Pinpoint the cell where the given text exists, returning its (x, y) midpoint coordinate. 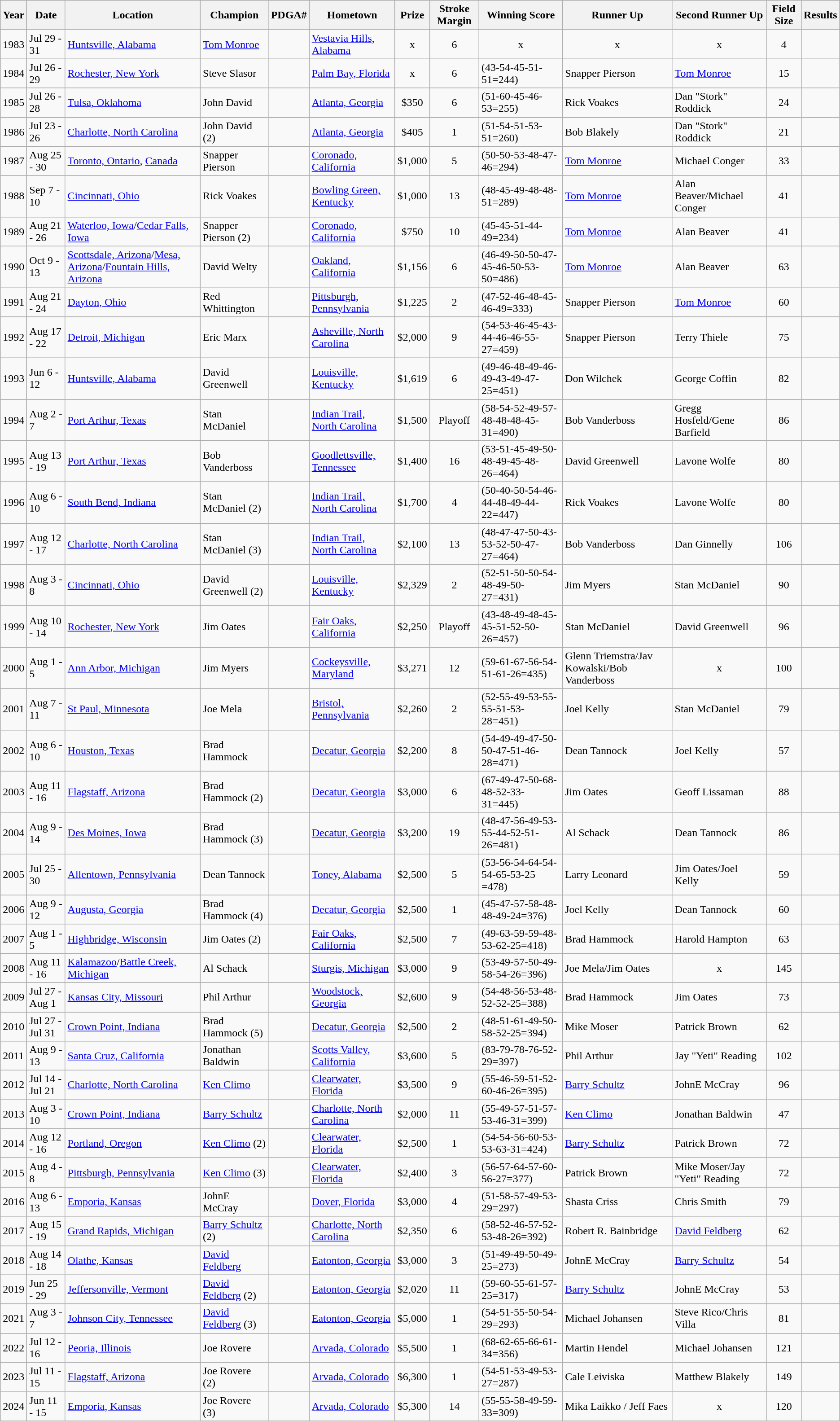
Aug 15 - 19 (46, 1231)
David Feldberg (3) (235, 1319)
(53-51-45-49-50-48-49-45-48-26=464) (521, 461)
2000 (13, 668)
(45-45-51-44-49=234) (521, 232)
Jun 25 - 29 (46, 1289)
Stroke Margin (454, 15)
Oakland, California (352, 267)
Jul 12 - 16 (46, 1347)
2005 (13, 874)
(48-47-47-50-43-53-52-50-47-27=464) (521, 544)
Dan Ginnelly (719, 544)
(53-49-57-50-49-58-54-26=396) (521, 968)
(49-63-59-59-48-53-62-25=418) (521, 939)
14 (454, 1406)
(43-48-49-48-45-45-51-52-50-26=457) (521, 627)
Goodlettsville, Tennessee (352, 461)
2024 (13, 1406)
$1,700 (412, 503)
Second Runner Up (719, 15)
2014 (13, 1144)
Champion (235, 15)
2017 (13, 1231)
Terry Thiele (719, 337)
$5,300 (412, 1406)
Joe Rovere (3) (235, 1406)
2013 (13, 1114)
Aug 9 - 14 (46, 833)
Glenn Triemstra/Jav Kowalski/Bob Vanderboss (617, 668)
$3,200 (412, 833)
David Feldberg (2) (235, 1289)
(51-58-57-49-53-29=297) (521, 1202)
Jul 11 - 15 (46, 1377)
2022 (13, 1347)
Tulsa, Oklahoma (133, 102)
(48-45-49-48-48-51=289) (521, 196)
1985 (13, 102)
21 (783, 132)
1998 (13, 585)
Jul 27 - Aug 1 (46, 997)
$1,619 (412, 378)
1986 (13, 132)
Sep 7 - 10 (46, 196)
Aug 3 - 10 (46, 1114)
Jim Oates/Joel Kelly (719, 874)
Brad Hammock (2) (235, 792)
(67-49-47-50-68-48-52-33-31=445) (521, 792)
Aug 25 - 30 (46, 161)
Aug 7 - 11 (46, 709)
Alan Beaver/Michael Conger (719, 196)
Michael Conger (719, 161)
$2,600 (412, 997)
88 (783, 792)
Johnson City, Tennessee (133, 1319)
Bob Blakely (617, 132)
(59-61-67-56-54-51-61-26=435) (521, 668)
Waterloo, Iowa/Cedar Falls, Iowa (133, 232)
Des Moines, Iowa (133, 833)
Snapper Pierson (2) (235, 232)
Dover, Florida (352, 1202)
10 (454, 232)
1991 (13, 302)
149 (783, 1377)
(47-52-46-48-45-46-49=333) (521, 302)
Aug 9 - 13 (46, 1056)
2009 (13, 997)
(45-47-57-58-48-48-49-24=376) (521, 909)
Aug 9 - 12 (46, 909)
Aug 21 - 24 (46, 302)
(59-60-55-61-57-25=317) (521, 1289)
(55-49-57-51-57-53-46-31=399) (521, 1114)
$2,100 (412, 544)
1997 (13, 544)
Field Size (783, 15)
2021 (13, 1319)
1993 (13, 378)
$2,329 (412, 585)
Eric Marx (235, 337)
33 (783, 161)
1994 (13, 420)
$5,500 (412, 1347)
16 (454, 461)
$2,200 (412, 750)
Dayton, Ohio (133, 302)
(50-50-53-48-47-46=294) (521, 161)
(48-47-56-49-53-55-44-52-51-26=481) (521, 833)
19 (454, 833)
Brad Hammock (3) (235, 833)
Prize (412, 15)
(51-54-51-53-51=260) (521, 132)
South Bend, Indiana (133, 503)
Aug 12 - 16 (46, 1144)
54 (783, 1260)
1987 (13, 161)
Steve Rico/Chris Villa (719, 1319)
$1,500 (412, 420)
8 (454, 750)
(50-40-50-54-46-44-48-49-44-22=447) (521, 503)
Jul 25 - 30 (46, 874)
2018 (13, 1260)
Toronto, Ontario, Canada (133, 161)
Jay "Yeti" Reading (719, 1056)
1999 (13, 627)
$2,020 (412, 1289)
Winning Score (521, 15)
2011 (13, 1056)
(54-51-55-50-54-29=293) (521, 1319)
Aug 2 - 7 (46, 420)
Aug 14 - 18 (46, 1260)
Bowling Green, Kentucky (352, 196)
2002 (13, 750)
Mike Moser/Jay "Yeti" Reading (719, 1172)
Joe Rovere (235, 1347)
(58-54-52-49-57-48-48-48-45-31=490) (521, 420)
2016 (13, 1202)
82 (783, 378)
Jul 26 - 28 (46, 102)
1996 (13, 503)
(55-46-59-51-52-60-46-26=395) (521, 1085)
Runner Up (617, 15)
Aug 13 - 19 (46, 461)
Peoria, Illinois (133, 1347)
Results (820, 15)
(55-55-58-49-59-33=309) (521, 1406)
Detroit, Michigan (133, 337)
(51-49-49-50-49-25=273) (521, 1260)
$3,500 (412, 1085)
$2,250 (412, 627)
$5,000 (412, 1319)
2008 (13, 968)
$1,156 (412, 267)
Jul 23 - 26 (46, 132)
1988 (13, 196)
(46-49-50-50-47-45-46-50-53-50=486) (521, 267)
Aug 17 - 22 (46, 337)
Barry Schultz (2) (235, 1231)
Hometown (352, 15)
100 (783, 668)
Matthew Blakely (719, 1377)
Olathe, Kansas (133, 1260)
Harold Hampton (719, 939)
$3,600 (412, 1056)
Aug 6 - 13 (46, 1202)
Portland, Oregon (133, 1144)
(53-56-54-64-54-54-65-53-25 =478) (521, 874)
Robert R. Bainbridge (617, 1231)
Toney, Alabama (352, 874)
Shasta Criss (617, 1202)
2019 (13, 1289)
(48-51-61-49-50-58-52-25=394) (521, 1026)
(58-52-46-57-52-53-48-26=392) (521, 1231)
John David (235, 102)
7 (454, 939)
Ken Climo (3) (235, 1172)
Gregg Hosfeld/Gene Barfield (719, 420)
Houston, Texas (133, 750)
Sturgis, Michigan (352, 968)
St Paul, Minnesota (133, 709)
47 (783, 1114)
1989 (13, 232)
73 (783, 997)
(52-55-49-53-55-55-51-53-28=451) (521, 709)
57 (783, 750)
59 (783, 874)
1984 (13, 74)
81 (783, 1319)
1990 (13, 267)
Jim Oates (2) (235, 939)
2023 (13, 1377)
$750 (412, 232)
(68-62-65-66-61-34=356) (521, 1347)
(54-51-53-49-53-27=287) (521, 1377)
Chris Smith (719, 1202)
Aug 21 - 26 (46, 232)
(54-49-49-47-50-50-47-51-46-28=471) (521, 750)
Joe Mela/Jim Oates (617, 968)
12 (454, 668)
Mike Moser (617, 1026)
Aug 10 - 14 (46, 627)
Asheville, North Carolina (352, 337)
24 (783, 102)
Bristol, Pennsylvania (352, 709)
121 (783, 1347)
Aug 3 - 8 (46, 585)
53 (783, 1289)
Cockeysville, Maryland (352, 668)
2010 (13, 1026)
Allentown, Pennsylvania (133, 874)
Highbridge, Wisconsin (133, 939)
$2,260 (412, 709)
Brad Hammock (5) (235, 1026)
PDGA# (289, 15)
Brad Hammock (4) (235, 909)
2015 (13, 1172)
2004 (13, 833)
Mika Laikko / Jeff Faes (617, 1406)
Kansas City, Missouri (133, 997)
$3,271 (412, 668)
Steve Slasor (235, 74)
(54-48-56-53-48-52-52-25=388) (521, 997)
Ann Arbor, Michigan (133, 668)
Location (133, 15)
(49-46-48-49-46-49-43-49-47-25=451) (521, 378)
Aug 12 - 17 (46, 544)
1983 (13, 44)
Jeffersonville, Vermont (133, 1289)
(43-54-45-51-51=244) (521, 74)
$350 (412, 102)
Red Whittington (235, 302)
Santa Cruz, California (133, 1056)
Stan McDaniel (2) (235, 503)
120 (783, 1406)
1995 (13, 461)
145 (783, 968)
102 (783, 1056)
(83-79-78-76-52-29=397) (521, 1056)
75 (783, 337)
Grand Rapids, Michigan (133, 1231)
Aug 4 - 8 (46, 1172)
2001 (13, 709)
Scottsdale, Arizona/Mesa, Arizona/Fountain Hills, Arizona (133, 267)
Joe Mela (235, 709)
Jul 26 - 29 (46, 74)
Geoff Lissaman (719, 792)
(52-51-50-50-54-48-49-50-27=431) (521, 585)
Vestavia Hills, Alabama (352, 44)
(54-54-56-60-53-53-63-31=424) (521, 1144)
(51-60-45-46-53=255) (521, 102)
$405 (412, 132)
Larry Leonard (617, 874)
George Coffin (719, 378)
(56-57-64-57-60-56-27=377) (521, 1172)
$1,225 (412, 302)
Martin Hendel (617, 1347)
1992 (13, 337)
Oct 9 - 13 (46, 267)
Stan McDaniel (3) (235, 544)
Aug 3 - 7 (46, 1319)
2012 (13, 1085)
Jun 11 - 15 (46, 1406)
2006 (13, 909)
$6,300 (412, 1377)
90 (783, 585)
106 (783, 544)
(54-53-46-45-43-44-46-46-55-27=459) (521, 337)
David Greenwell (2) (235, 585)
Jul 27 - Jul 31 (46, 1026)
Woodstock, Georgia (352, 997)
Year (13, 15)
Scotts Valley, California (352, 1056)
Cale Leiviska (617, 1377)
John David (2) (235, 132)
2007 (13, 939)
15 (783, 74)
David Welty (235, 267)
Palm Bay, Florida (352, 74)
Date (46, 15)
2003 (13, 792)
Kalamazoo/Battle Creek, Michigan (133, 968)
Jun 6 - 12 (46, 378)
$2,350 (412, 1231)
Jul 29 - 31 (46, 44)
Don Wilchek (617, 378)
Joe Rovere (2) (235, 1377)
$2,400 (412, 1172)
Augusta, Georgia (133, 909)
Ken Climo (2) (235, 1144)
$1,400 (412, 461)
Jul 14 - Jul 21 (46, 1085)
